Extract the [X, Y] coordinate from the center of the cell holding the provided text.  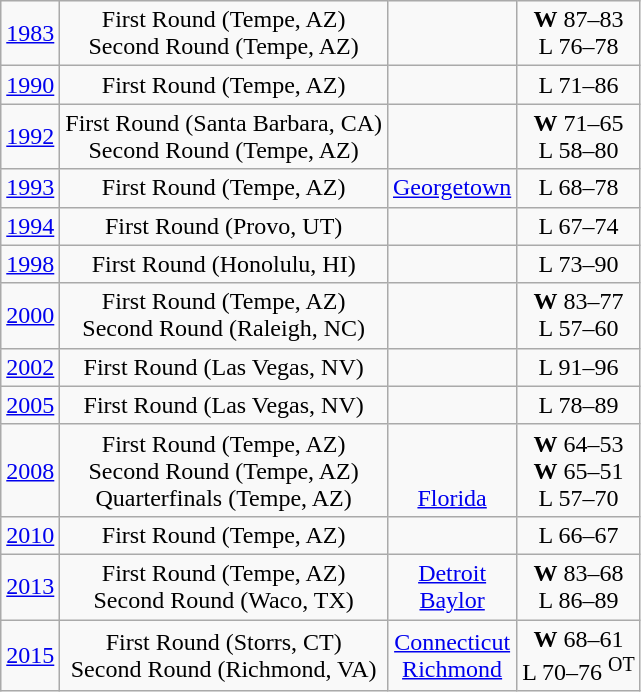
1994 [30, 226]
W 83–68L 86–89 [579, 586]
2013 [30, 586]
First Round (Honolulu, HI) [224, 264]
2005 [30, 405]
DetroitBaylor [452, 586]
L 91–96 [579, 367]
W 71–65L 58–80 [579, 136]
First Round (Provo, UT) [224, 226]
ConnecticutRichmond [452, 656]
L 73–90 [579, 264]
1992 [30, 136]
1993 [30, 188]
1983 [30, 34]
First Round (Tempe, AZ)Second Round (Waco, TX) [224, 586]
L 71–86 [579, 85]
L 68–78 [579, 188]
1998 [30, 264]
W 68–61L 70–76 OT [579, 656]
W 87–83L 76–78 [579, 34]
L 66–67 [579, 535]
Florida [452, 470]
L 78–89 [579, 405]
2015 [30, 656]
First Round (Santa Barbara, CA)Second Round (Tempe, AZ) [224, 136]
Georgetown [452, 188]
1990 [30, 85]
First Round (Tempe, AZ)Second Round (Tempe, AZ) [224, 34]
W 64–53W 65–51L 57–70 [579, 470]
First Round (Storrs, CT)Second Round (Richmond, VA) [224, 656]
2008 [30, 470]
2010 [30, 535]
First Round (Tempe, AZ)Second Round (Raleigh, NC) [224, 316]
L 67–74 [579, 226]
W 83–77L 57–60 [579, 316]
First Round (Tempe, AZ)Second Round (Tempe, AZ)Quarterfinals (Tempe, AZ) [224, 470]
2000 [30, 316]
2002 [30, 367]
